Extract the [x, y] coordinate from the center of the cell holding the provided text.  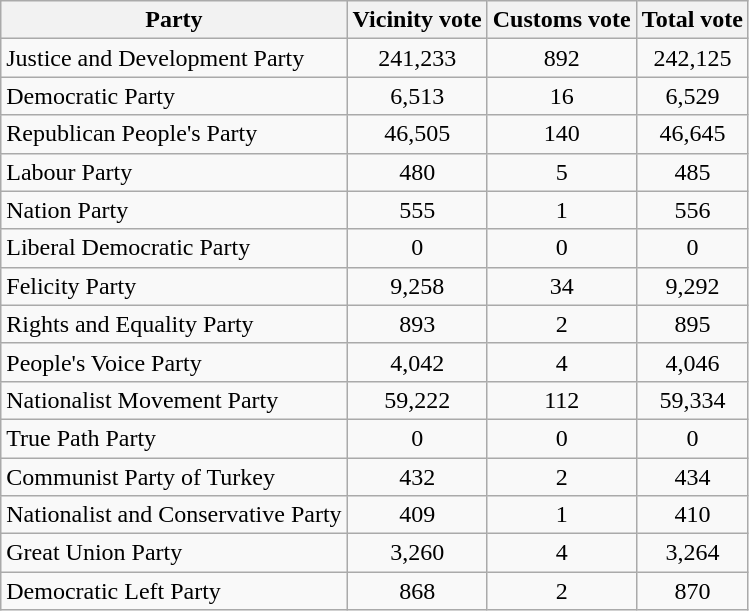
868 [417, 591]
9,258 [417, 286]
870 [692, 591]
556 [692, 210]
485 [692, 172]
Communist Party of Turkey [174, 477]
432 [417, 477]
410 [692, 515]
9,292 [692, 286]
112 [562, 400]
Justice and Development Party [174, 58]
Labour Party [174, 172]
46,505 [417, 134]
4,042 [417, 362]
Felicity Party [174, 286]
46,645 [692, 134]
555 [417, 210]
34 [562, 286]
Nation Party [174, 210]
Total vote [692, 20]
Democratic Party [174, 96]
480 [417, 172]
3,264 [692, 553]
Liberal Democratic Party [174, 248]
Republican People's Party [174, 134]
409 [417, 515]
6,513 [417, 96]
Rights and Equality Party [174, 324]
Great Union Party [174, 553]
242,125 [692, 58]
Nationalist Movement Party [174, 400]
59,334 [692, 400]
893 [417, 324]
6,529 [692, 96]
Democratic Left Party [174, 591]
Customs vote [562, 20]
5 [562, 172]
Vicinity vote [417, 20]
Party [174, 20]
59,222 [417, 400]
140 [562, 134]
434 [692, 477]
892 [562, 58]
People's Voice Party [174, 362]
241,233 [417, 58]
True Path Party [174, 438]
4,046 [692, 362]
895 [692, 324]
Nationalist and Conservative Party [174, 515]
3,260 [417, 553]
16 [562, 96]
